Output the [x, y] coordinate of the center of the cell containing the given text.  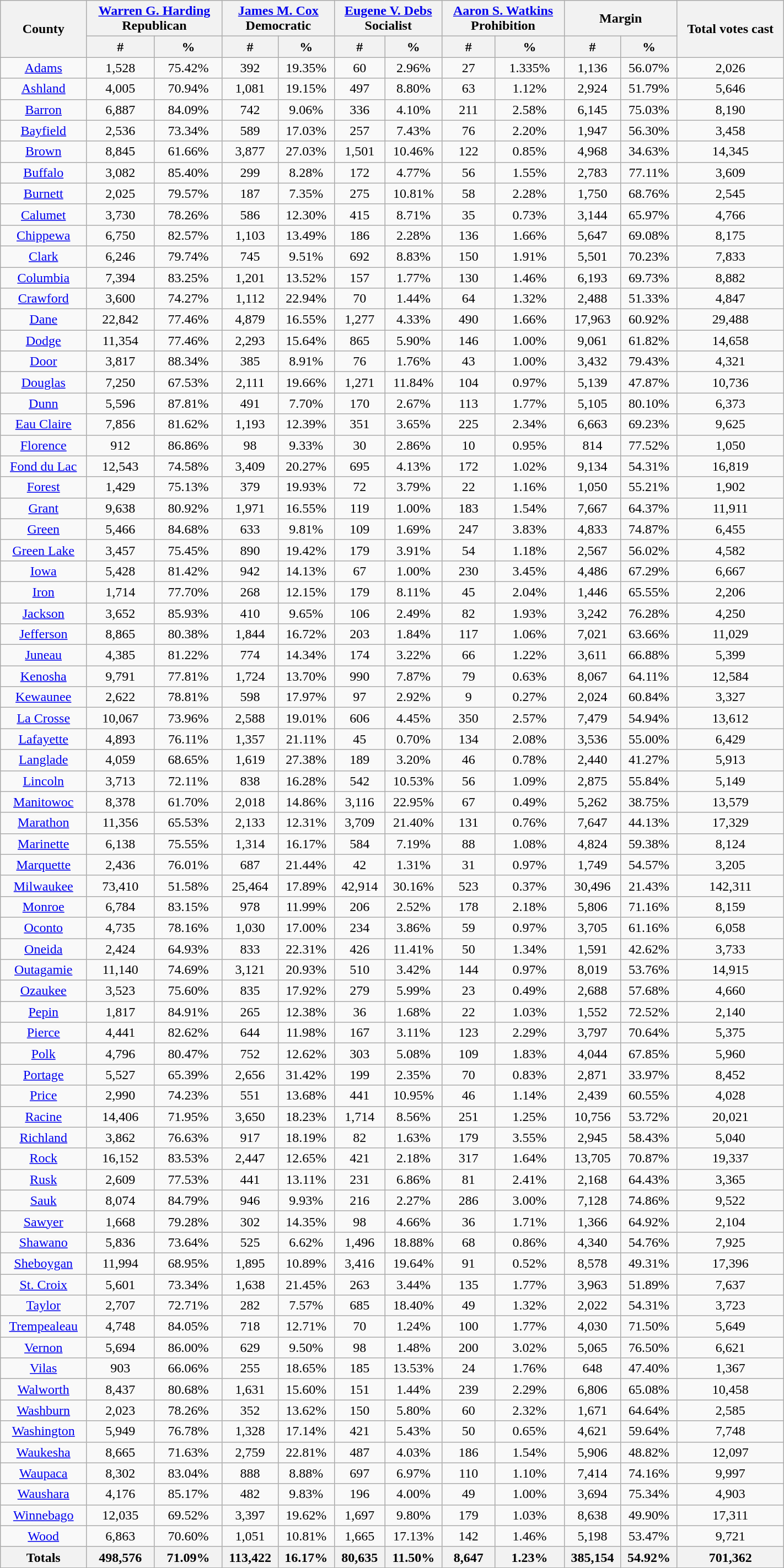
20.27% [307, 466]
17,963 [592, 320]
7,925 [730, 1242]
11.41% [414, 949]
14,658 [730, 341]
3,327 [730, 697]
97 [359, 697]
75.60% [189, 991]
3,242 [592, 613]
0.73% [529, 214]
4.00% [414, 1494]
15.60% [307, 1389]
6,621 [730, 1348]
5,913 [730, 760]
8,190 [730, 110]
8,845 [120, 152]
Price [44, 1096]
Douglas [44, 382]
1,277 [359, 320]
1.12% [529, 89]
21.45% [307, 1285]
8,067 [592, 676]
10,736 [730, 382]
13.70% [307, 676]
72.11% [189, 781]
1.31% [414, 865]
67.85% [649, 1054]
5,649 [730, 1327]
3.20% [414, 760]
75.42% [189, 68]
66.88% [649, 655]
12,097 [730, 1452]
110 [469, 1473]
4,621 [592, 1431]
49.31% [649, 1263]
11.50% [414, 1557]
7,748 [730, 1431]
1.08% [529, 844]
Sauk [44, 1200]
Polk [44, 1054]
27 [469, 68]
6,887 [120, 110]
2,707 [120, 1306]
183 [469, 508]
1,665 [359, 1536]
69.73% [649, 277]
144 [469, 970]
33.97% [649, 1075]
487 [359, 1452]
Ashland [44, 89]
10,458 [730, 1389]
4,005 [120, 89]
71.09% [189, 1557]
7,479 [592, 718]
83.15% [189, 907]
379 [250, 487]
41.27% [649, 760]
9,638 [120, 508]
Waukesha [44, 1452]
11,140 [120, 970]
2.20% [529, 131]
134 [469, 739]
2,424 [120, 949]
4,766 [730, 214]
2,536 [120, 131]
8.28% [307, 173]
629 [250, 1348]
3,205 [730, 865]
170 [359, 403]
Pepin [44, 1012]
55.00% [649, 739]
Iowa [44, 571]
1,947 [592, 131]
990 [359, 676]
135 [469, 1285]
2,104 [730, 1221]
Eugene V. DebsSocialist [388, 19]
17.92% [307, 991]
56.30% [649, 131]
35 [469, 214]
53.76% [649, 970]
79.57% [189, 193]
1.22% [529, 655]
11.84% [414, 382]
Clark [44, 256]
1,366 [592, 1221]
497 [359, 89]
5.90% [414, 341]
4,441 [120, 1033]
7,414 [592, 1473]
78.81% [189, 697]
117 [469, 634]
7,128 [592, 1200]
11,354 [120, 341]
0.63% [529, 676]
263 [359, 1285]
64.93% [189, 949]
65.53% [189, 823]
0.83% [529, 1075]
1.10% [529, 1473]
81.62% [189, 424]
71.63% [189, 1452]
60.92% [649, 320]
1.68% [414, 1012]
17.97% [307, 697]
2.57% [529, 718]
Jackson [44, 613]
73.64% [189, 1242]
Rusk [44, 1179]
3,082 [120, 173]
1,817 [120, 1012]
86.86% [189, 445]
2,022 [592, 1306]
1,081 [250, 89]
13,705 [592, 1159]
5,375 [730, 1033]
9,522 [730, 1200]
14,345 [730, 152]
7.70% [307, 403]
10,067 [120, 718]
5,694 [120, 1348]
Calumet [44, 214]
76.11% [189, 739]
3,432 [592, 362]
9,791 [120, 676]
3.55% [529, 1138]
2,111 [250, 382]
Juneau [44, 655]
1.64% [529, 1159]
385,154 [592, 1557]
7.57% [307, 1306]
1,367 [730, 1368]
68 [469, 1242]
22,842 [120, 320]
5,647 [592, 235]
66 [469, 655]
61.70% [189, 802]
Winnebago [44, 1515]
2,447 [250, 1159]
2,585 [730, 1410]
54 [469, 550]
69.52% [189, 1515]
21.40% [414, 823]
510 [359, 970]
1.91% [529, 256]
6,667 [730, 571]
3,609 [730, 173]
82.57% [189, 235]
Shawano [44, 1242]
20.93% [307, 970]
1.93% [529, 613]
55.84% [649, 781]
838 [250, 781]
Vernon [44, 1348]
4.45% [414, 718]
551 [250, 1096]
136 [469, 235]
Sawyer [44, 1221]
79.43% [649, 362]
2.35% [414, 1075]
3,733 [730, 949]
14.13% [307, 571]
4,903 [730, 1494]
63.66% [649, 634]
5,596 [120, 403]
71.95% [189, 1117]
60.84% [649, 697]
199 [359, 1075]
91 [469, 1263]
196 [359, 1494]
74.58% [189, 466]
7.43% [414, 131]
4,486 [592, 571]
14.86% [307, 802]
2,759 [250, 1452]
8.91% [307, 362]
336 [359, 110]
410 [250, 613]
4.13% [414, 466]
8,124 [730, 844]
Pierce [44, 1033]
6,138 [120, 844]
75.13% [189, 487]
85.17% [189, 1494]
71.50% [649, 1327]
203 [359, 634]
8,647 [469, 1557]
890 [250, 550]
4,796 [120, 1054]
Vilas [44, 1368]
80.68% [189, 1389]
2.92% [414, 697]
Jefferson [44, 634]
151 [359, 1389]
1,136 [592, 68]
58 [469, 193]
187 [250, 193]
2,567 [592, 550]
3.45% [529, 571]
1,619 [250, 760]
17.14% [307, 1431]
75.03% [649, 110]
2,875 [592, 781]
3.11% [414, 1033]
54.57% [649, 865]
56.02% [649, 550]
61.16% [649, 928]
4,824 [592, 844]
8,159 [730, 907]
1,750 [592, 193]
75.45% [189, 550]
Trempealeau [44, 1327]
Florence [44, 445]
7,667 [592, 508]
13.52% [307, 277]
100 [469, 1327]
4,385 [120, 655]
1,668 [120, 1221]
482 [250, 1494]
491 [250, 403]
Kenosha [44, 676]
1,271 [359, 382]
St. Croix [44, 1285]
13.62% [307, 1410]
Wood [44, 1536]
Oconto [44, 928]
2,023 [120, 1410]
30,496 [592, 886]
230 [469, 571]
69.08% [649, 235]
88.34% [189, 362]
5,646 [730, 89]
19.62% [307, 1515]
742 [250, 110]
Green Lake [44, 550]
86.00% [189, 1348]
268 [250, 592]
1.84% [414, 634]
275 [359, 193]
1,103 [250, 235]
53.47% [649, 1536]
1.48% [414, 1348]
80.47% [189, 1054]
3.44% [414, 1285]
1.09% [529, 781]
3.42% [414, 970]
189 [359, 760]
Dodge [44, 341]
43 [469, 362]
10.53% [414, 781]
Lincoln [44, 781]
13,579 [730, 802]
8,302 [120, 1473]
Totals [44, 1557]
4,250 [730, 613]
3,650 [250, 1117]
80.38% [189, 634]
Marinette [44, 844]
1,328 [250, 1431]
9.51% [307, 256]
8,638 [592, 1515]
18.40% [414, 1306]
30 [359, 445]
67.53% [189, 382]
5,399 [730, 655]
5,040 [730, 1138]
Columbia [44, 277]
255 [250, 1368]
3,365 [730, 1179]
2.34% [529, 424]
3,457 [120, 550]
76.28% [649, 613]
2,206 [730, 592]
10.95% [414, 1096]
1.14% [529, 1096]
584 [359, 844]
83.53% [189, 1159]
9.50% [307, 1348]
2,688 [592, 991]
6.62% [307, 1242]
6,863 [120, 1536]
8.56% [414, 1117]
Eau Claire [44, 424]
12.30% [307, 214]
77.53% [189, 1179]
4,660 [730, 991]
74.27% [189, 299]
6,750 [120, 235]
10.89% [307, 1263]
1,314 [250, 844]
865 [359, 341]
5.08% [414, 1054]
282 [250, 1306]
8,865 [120, 634]
1,496 [359, 1242]
1,193 [250, 424]
29,488 [730, 320]
48.82% [649, 1452]
2,545 [730, 193]
2.86% [414, 445]
3,652 [120, 613]
14,915 [730, 970]
8,665 [120, 1452]
17,396 [730, 1263]
178 [469, 907]
6,193 [592, 277]
13.53% [414, 1368]
79.28% [189, 1221]
5,198 [592, 1536]
47.87% [649, 382]
2.67% [414, 403]
Walworth [44, 1389]
978 [250, 907]
2.04% [529, 592]
61.66% [189, 152]
54.76% [649, 1242]
49.90% [649, 1515]
3,694 [592, 1494]
523 [469, 886]
644 [250, 1033]
76.01% [189, 865]
216 [359, 1200]
3.79% [414, 487]
64.11% [649, 676]
3,817 [120, 362]
Grant [44, 508]
34.63% [649, 152]
3,458 [730, 131]
8,578 [592, 1263]
12.62% [307, 1054]
14.35% [307, 1221]
81.42% [189, 571]
2,609 [120, 1179]
1.34% [529, 949]
Kewaunee [44, 697]
142 [469, 1536]
82.62% [189, 1033]
60.55% [649, 1096]
8.88% [307, 1473]
56.07% [649, 68]
598 [250, 697]
5,806 [592, 907]
54.94% [649, 718]
51.33% [649, 299]
72.71% [189, 1306]
4,847 [730, 299]
0.37% [529, 886]
257 [359, 131]
9.33% [307, 445]
142,311 [730, 886]
Langlade [44, 760]
5.43% [414, 1431]
17.13% [414, 1536]
3,116 [359, 802]
65.55% [649, 592]
16,819 [730, 466]
415 [359, 214]
19.42% [307, 550]
Door [44, 362]
2,026 [730, 68]
6.97% [414, 1473]
888 [250, 1473]
1,971 [250, 508]
22.81% [307, 1452]
2,140 [730, 1012]
23 [469, 991]
2,488 [592, 299]
59 [469, 928]
83.25% [189, 277]
1.71% [529, 1221]
231 [359, 1179]
4,340 [592, 1242]
21.44% [307, 865]
2,439 [592, 1096]
La Crosse [44, 718]
81 [469, 1179]
917 [250, 1138]
Lafayette [44, 739]
3.02% [529, 1348]
84.68% [189, 529]
1,724 [250, 676]
25,464 [250, 886]
84.91% [189, 1012]
1,552 [592, 1012]
88 [469, 844]
18.23% [307, 1117]
15.64% [307, 341]
17.89% [307, 886]
84.05% [189, 1327]
18.19% [307, 1138]
4,176 [120, 1494]
1.23% [529, 1557]
85.40% [189, 173]
70.64% [649, 1033]
7,394 [120, 277]
77.52% [649, 445]
5,527 [120, 1075]
55.21% [649, 487]
0.85% [529, 152]
392 [250, 68]
Brown [44, 152]
247 [469, 529]
5,065 [592, 1348]
701,362 [730, 1557]
833 [250, 949]
3,963 [592, 1285]
16.72% [307, 634]
74.86% [649, 1200]
11,029 [730, 634]
84.09% [189, 110]
14.34% [307, 655]
2.52% [414, 907]
3,536 [592, 739]
Forest [44, 487]
5,428 [120, 571]
4.66% [414, 1221]
3.65% [414, 424]
Washington [44, 1431]
9.65% [307, 613]
3,397 [250, 1515]
76.78% [189, 1431]
2.58% [529, 110]
18.88% [414, 1242]
27.03% [307, 152]
Outagamie [44, 970]
3,723 [730, 1306]
1,528 [120, 68]
24 [469, 1368]
5,836 [120, 1242]
42 [359, 865]
1,697 [359, 1515]
53.72% [649, 1117]
6,784 [120, 907]
146 [469, 341]
2,588 [250, 718]
648 [592, 1368]
76.63% [189, 1138]
3,705 [592, 928]
Green [44, 529]
113,422 [250, 1557]
697 [359, 1473]
Washburn [44, 1410]
0.65% [529, 1431]
84.79% [189, 1200]
8.11% [414, 592]
265 [250, 1012]
4,028 [730, 1096]
22.31% [307, 949]
5,149 [730, 781]
589 [250, 131]
2,622 [120, 697]
8,175 [730, 235]
64.92% [649, 1221]
Dane [44, 320]
8,378 [120, 802]
174 [359, 655]
5,466 [120, 529]
58.43% [649, 1138]
Dunn [44, 403]
17,329 [730, 823]
3,144 [592, 214]
9,721 [730, 1536]
633 [250, 529]
Milwaukee [44, 886]
542 [359, 781]
119 [359, 508]
80.92% [189, 508]
695 [359, 466]
4,748 [120, 1327]
2,656 [250, 1075]
131 [469, 823]
1,844 [250, 634]
2,783 [592, 173]
Taylor [44, 1306]
13.49% [307, 235]
Iron [44, 592]
9 [469, 697]
72.52% [649, 1012]
351 [359, 424]
1.63% [414, 1138]
685 [359, 1306]
51.79% [649, 89]
286 [469, 1200]
Fond du Lac [44, 466]
44.13% [649, 823]
1,631 [250, 1389]
Crawford [44, 299]
3,523 [120, 991]
79 [469, 676]
10.46% [414, 152]
752 [250, 1054]
Oneida [44, 949]
946 [250, 1200]
Sheboygan [44, 1263]
2.08% [529, 739]
5,501 [592, 256]
225 [469, 424]
113 [469, 403]
74.69% [189, 970]
Waupaca [44, 1473]
66.06% [189, 1368]
Margin [621, 19]
912 [120, 445]
74.87% [649, 529]
3,730 [120, 214]
11,356 [120, 823]
279 [359, 991]
78.16% [189, 928]
1,357 [250, 739]
12.38% [307, 1012]
9.80% [414, 1515]
8,437 [120, 1389]
1.69% [414, 529]
7.19% [414, 844]
8,074 [120, 1200]
5,906 [592, 1452]
4,833 [592, 529]
718 [250, 1327]
4,735 [120, 928]
774 [250, 655]
21.11% [307, 739]
13.11% [307, 1179]
8,882 [730, 277]
4.33% [414, 320]
19.93% [307, 487]
4,582 [730, 550]
77.11% [649, 173]
426 [359, 949]
8.83% [414, 256]
3,600 [120, 299]
Bayfield [44, 131]
9.81% [307, 529]
2,133 [250, 823]
1,201 [250, 277]
County [44, 29]
2,990 [120, 1096]
3,611 [592, 655]
42,914 [359, 886]
606 [359, 718]
2,168 [592, 1179]
22.95% [414, 802]
Marquette [44, 865]
106 [359, 613]
38.75% [649, 802]
350 [469, 718]
47.40% [649, 1368]
68.95% [189, 1263]
65.39% [189, 1075]
1,051 [250, 1536]
2,440 [592, 760]
9.83% [307, 1494]
4,044 [592, 1054]
76.50% [649, 1348]
490 [469, 320]
12.39% [307, 424]
498,576 [120, 1557]
5.80% [414, 1410]
17.03% [307, 131]
Rock [44, 1159]
5,139 [592, 382]
19.64% [414, 1263]
80,635 [359, 1557]
70.23% [649, 256]
20,021 [730, 1117]
0.27% [529, 697]
12,584 [730, 676]
13,612 [730, 718]
51.58% [189, 886]
6,663 [592, 424]
9,134 [592, 466]
69.23% [649, 424]
1,446 [592, 592]
385 [250, 362]
6,373 [730, 403]
21.43% [649, 886]
17.00% [307, 928]
234 [359, 928]
1.335% [529, 68]
7.87% [414, 676]
72 [359, 487]
12.15% [307, 592]
239 [469, 1389]
12,035 [120, 1515]
4,321 [730, 362]
70.87% [649, 1159]
4,059 [120, 760]
3,409 [250, 466]
8.80% [414, 89]
200 [469, 1348]
3,416 [359, 1263]
77.70% [189, 592]
6,806 [592, 1389]
2,436 [120, 865]
70.60% [189, 1536]
0.86% [529, 1242]
835 [250, 991]
1.16% [529, 487]
352 [250, 1410]
123 [469, 1033]
2.32% [529, 1410]
8,452 [730, 1075]
Burnett [44, 193]
3,877 [250, 152]
3.22% [414, 655]
814 [592, 445]
22.94% [307, 299]
Marathon [44, 823]
Chippewa [44, 235]
3,713 [120, 781]
73,410 [120, 886]
3.00% [529, 1200]
James M. CoxDemocratic [278, 19]
80.10% [649, 403]
3,862 [120, 1138]
7,856 [120, 424]
7,637 [730, 1285]
4.03% [414, 1452]
1.83% [529, 1054]
1.18% [529, 550]
19.15% [307, 89]
87.81% [189, 403]
31.42% [307, 1075]
0.95% [529, 445]
3,797 [592, 1033]
74.16% [649, 1473]
57.68% [649, 991]
18.65% [307, 1368]
317 [469, 1159]
6,246 [120, 256]
12.65% [307, 1159]
903 [120, 1368]
4.77% [414, 173]
6.86% [414, 1179]
61.82% [649, 341]
10 [469, 445]
3,121 [250, 970]
206 [359, 907]
Buffalo [44, 173]
5.99% [414, 991]
2.27% [414, 1200]
3,709 [359, 823]
1,902 [730, 487]
2,025 [120, 193]
1.25% [529, 1117]
19.35% [307, 68]
4,030 [592, 1327]
130 [469, 277]
Monroe [44, 907]
9.93% [307, 1200]
251 [469, 1117]
1.06% [529, 634]
3.83% [529, 529]
6,058 [730, 928]
211 [469, 110]
30.16% [414, 886]
5,949 [120, 1431]
1,112 [250, 299]
2,871 [592, 1075]
2,018 [250, 802]
77.81% [189, 676]
1,591 [592, 949]
70.94% [189, 89]
7,250 [120, 382]
8.71% [414, 214]
11.99% [307, 907]
299 [250, 173]
Racine [44, 1117]
303 [359, 1054]
586 [250, 214]
7,647 [592, 823]
9,061 [592, 341]
12.71% [307, 1327]
5,960 [730, 1054]
19,337 [730, 1159]
185 [359, 1368]
9,625 [730, 424]
692 [359, 256]
942 [250, 571]
9,997 [730, 1473]
19.01% [307, 718]
6,429 [730, 739]
6,455 [730, 529]
10,756 [592, 1117]
2,293 [250, 341]
1,749 [592, 865]
63 [469, 89]
51.89% [649, 1285]
59.38% [649, 844]
4,879 [250, 320]
54.92% [649, 1557]
687 [250, 865]
16,152 [120, 1159]
74.23% [189, 1096]
9.06% [307, 110]
2.49% [414, 613]
81.22% [189, 655]
0.78% [529, 760]
12.31% [307, 823]
4,893 [120, 739]
64.43% [649, 1179]
0.76% [529, 823]
4,968 [592, 152]
31 [469, 865]
42.62% [649, 949]
Richland [44, 1138]
64.64% [649, 1410]
745 [250, 256]
75.55% [189, 844]
68.76% [649, 193]
13.68% [307, 1096]
0.52% [529, 1263]
73.96% [189, 718]
167 [359, 1033]
5,105 [592, 403]
1,501 [359, 152]
11,911 [730, 508]
83.04% [189, 1473]
7,833 [730, 256]
1.55% [529, 173]
6,145 [592, 110]
Ozaukee [44, 991]
Warren G. HardingRepublican [154, 19]
3.91% [414, 550]
1.02% [529, 466]
11,994 [120, 1263]
2.96% [414, 68]
1,429 [120, 487]
Barron [44, 110]
7,021 [592, 634]
5,262 [592, 802]
2.41% [529, 1179]
157 [359, 277]
Aaron S. WatkinsProhibition [503, 19]
1,030 [250, 928]
5,601 [120, 1285]
71.16% [649, 907]
27.38% [307, 760]
0.70% [414, 739]
1.24% [414, 1327]
16.28% [307, 781]
75.34% [649, 1494]
12,543 [120, 466]
7.35% [307, 193]
64.37% [649, 508]
68.65% [189, 760]
2,945 [592, 1138]
79.74% [189, 256]
67.29% [649, 571]
4.10% [414, 110]
122 [469, 152]
1,895 [250, 1263]
59.64% [649, 1431]
2,924 [592, 89]
17,311 [730, 1515]
19.66% [307, 382]
1,671 [592, 1410]
Waushara [44, 1494]
85.93% [189, 613]
8,019 [592, 970]
Manitowoc [44, 802]
104 [469, 382]
3.86% [414, 928]
Portage [44, 1075]
14,406 [120, 1117]
65.08% [649, 1389]
64 [469, 299]
11.98% [307, 1033]
1,638 [250, 1285]
Total votes cast [730, 29]
302 [250, 1221]
65.97% [649, 214]
Adams [44, 68]
525 [250, 1242]
2,024 [592, 697]
